Pinpoint the cell where the given text exists, returning its [x, y] midpoint coordinate. 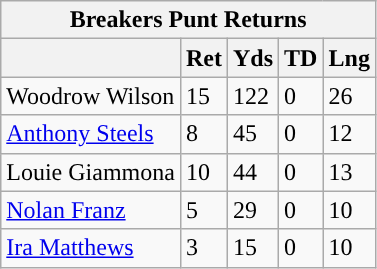
Ira Matthews [91, 248]
13 [349, 172]
5 [204, 210]
44 [252, 172]
Ret [204, 58]
122 [252, 96]
Breakers Punt Returns [188, 20]
Woodrow Wilson [91, 96]
8 [204, 134]
Nolan Franz [91, 210]
12 [349, 134]
TD [301, 58]
29 [252, 210]
Anthony Steels [91, 134]
Lng [349, 58]
3 [204, 248]
Louie Giammona [91, 172]
Yds [252, 58]
26 [349, 96]
45 [252, 134]
